Pinpoint the cell where the given text exists, returning its (X, Y) midpoint coordinate. 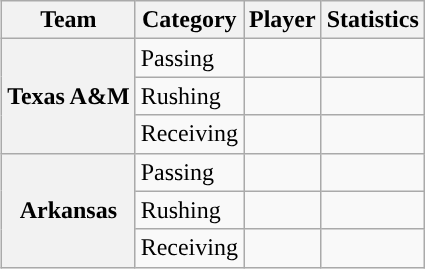
Texas A&M (69, 96)
Team (69, 20)
Statistics (372, 20)
Player (283, 20)
Category (189, 20)
Arkansas (69, 210)
